Output the (x, y) coordinate of the center of the cell containing the given text.  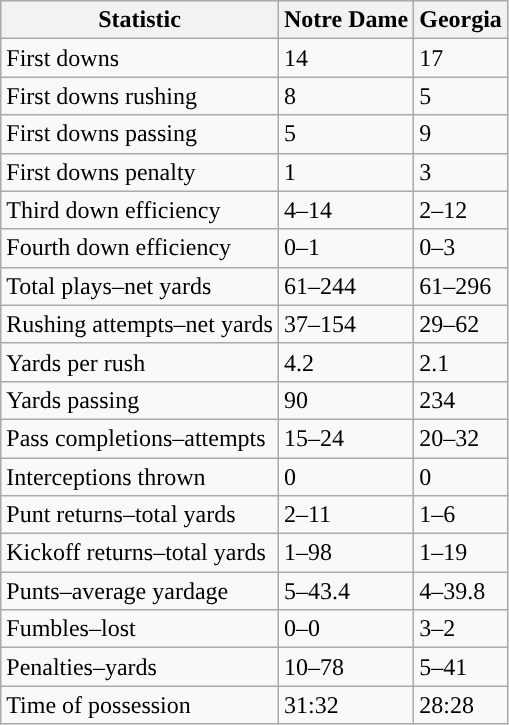
Third down efficiency (140, 210)
20–32 (461, 438)
4–14 (346, 210)
31:32 (346, 705)
First downs penalty (140, 172)
First downs (140, 58)
3 (461, 172)
Pass completions–attempts (140, 438)
3–2 (461, 629)
29–62 (461, 324)
Punts–average yardage (140, 591)
1–98 (346, 553)
Punt returns–total yards (140, 515)
Fourth down efficiency (140, 248)
Rushing attempts–net yards (140, 324)
2–12 (461, 210)
4–39.8 (461, 591)
Notre Dame (346, 20)
Yards passing (140, 400)
14 (346, 58)
Kickoff returns–total yards (140, 553)
2.1 (461, 362)
17 (461, 58)
1–19 (461, 553)
Fumbles–lost (140, 629)
10–78 (346, 667)
5–41 (461, 667)
90 (346, 400)
234 (461, 400)
15–24 (346, 438)
37–154 (346, 324)
8 (346, 96)
0–3 (461, 248)
28:28 (461, 705)
0–1 (346, 248)
Statistic (140, 20)
Yards per rush (140, 362)
First downs passing (140, 134)
2–11 (346, 515)
1 (346, 172)
Georgia (461, 20)
Total plays–net yards (140, 286)
61–296 (461, 286)
1–6 (461, 515)
61–244 (346, 286)
0–0 (346, 629)
9 (461, 134)
4.2 (346, 362)
Penalties–yards (140, 667)
5–43.4 (346, 591)
Interceptions thrown (140, 477)
First downs rushing (140, 96)
Time of possession (140, 705)
